Locate the cell with the specified text and output its [X, Y] center coordinate. 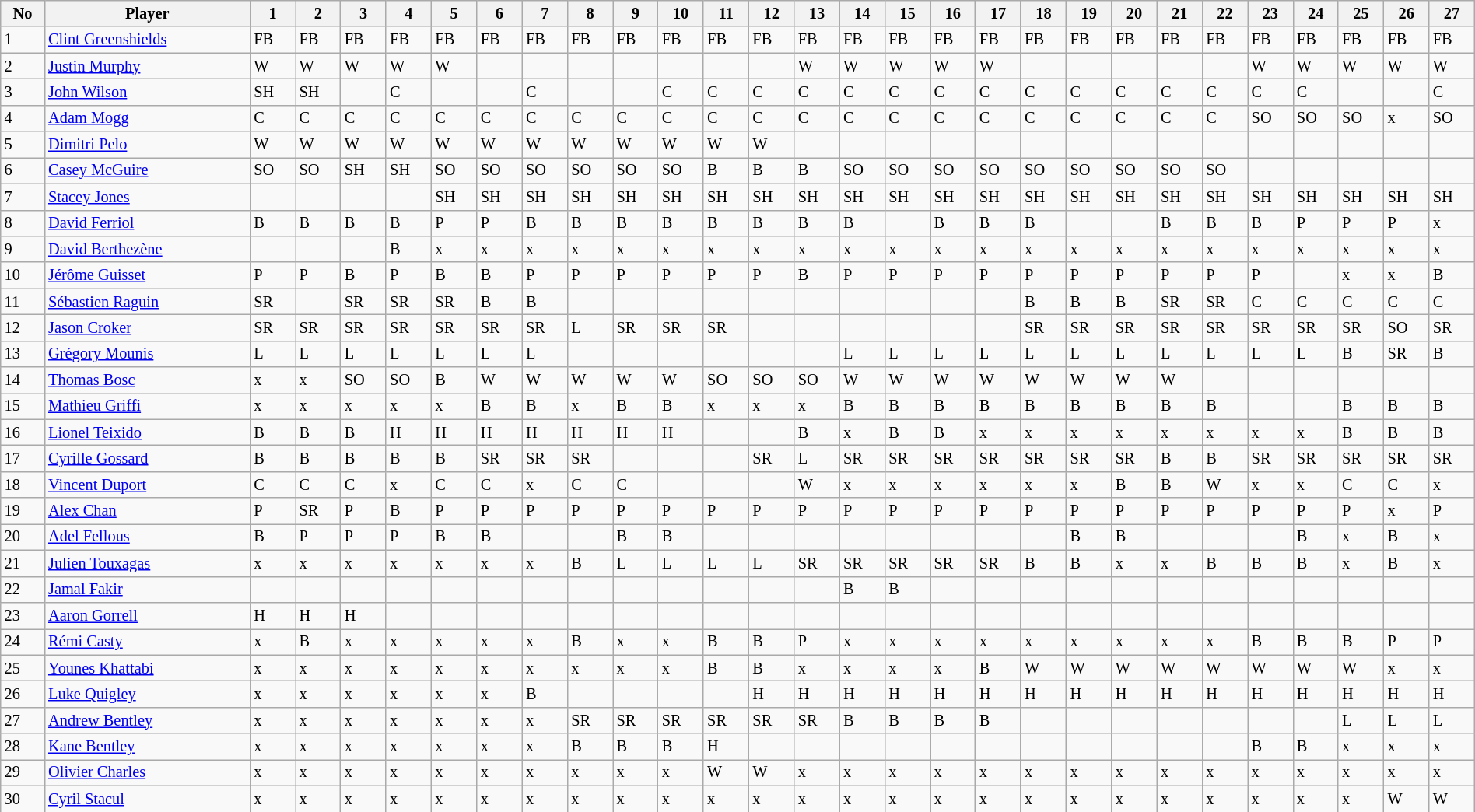
Casey McGuire [147, 170]
30 [23, 799]
Justin Murphy [147, 66]
Vincent Duport [147, 485]
Olivier Charles [147, 772]
Sébastien Raguin [147, 302]
Lionel Teixido [147, 432]
Adel Fellous [147, 537]
David Berthezène [147, 249]
Jason Croker [147, 327]
Jamal Fakir [147, 590]
Alex Chan [147, 511]
Stacey Jones [147, 197]
Luke Quigley [147, 694]
Cyril Stacul [147, 799]
Rémi Casty [147, 642]
Jérôme Guisset [147, 275]
John Wilson [147, 92]
28 [23, 747]
29 [23, 772]
David Ferriol [147, 223]
Clint Greenshields [147, 40]
Julien Touxagas [147, 563]
Adam Mogg [147, 118]
No [23, 13]
Andrew Bentley [147, 720]
Thomas Bosc [147, 380]
Aaron Gorrell [147, 615]
Cyrille Gossard [147, 458]
Dimitri Pelo [147, 145]
Kane Bentley [147, 747]
Player [147, 13]
Mathieu Griffi [147, 406]
Younes Khattabi [147, 668]
Grégory Mounis [147, 354]
